Provide the (X, Y) coordinate of the cell's center where the given text is located.  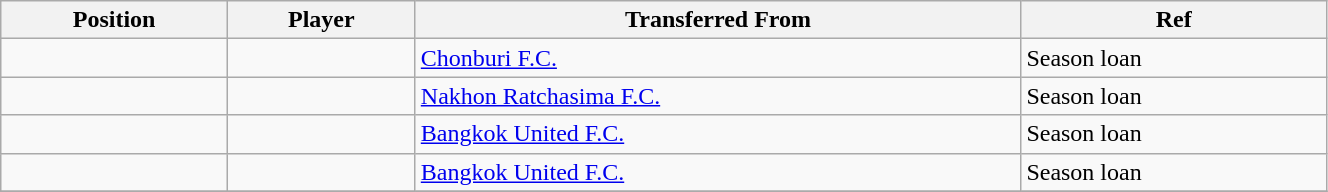
Chonburi F.C. (718, 58)
Player (321, 20)
Transferred From (718, 20)
Nakhon Ratchasima F.C. (718, 96)
Ref (1174, 20)
Position (114, 20)
